Detect which cell encompasses the target text, then output its (X, Y) center coordinate. 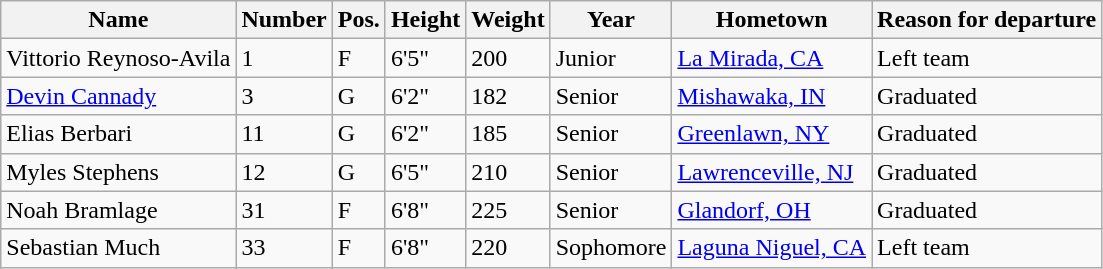
210 (508, 172)
Reason for departure (987, 20)
Laguna Niguel, CA (772, 248)
Glandorf, OH (772, 210)
Height (425, 20)
Weight (508, 20)
Noah Bramlage (118, 210)
Elias Berbari (118, 134)
Junior (611, 58)
La Mirada, CA (772, 58)
Number (284, 20)
3 (284, 96)
11 (284, 134)
Hometown (772, 20)
Devin Cannady (118, 96)
Name (118, 20)
Year (611, 20)
182 (508, 96)
185 (508, 134)
12 (284, 172)
1 (284, 58)
Greenlawn, NY (772, 134)
220 (508, 248)
225 (508, 210)
Lawrenceville, NJ (772, 172)
Pos. (358, 20)
200 (508, 58)
Myles Stephens (118, 172)
Vittorio Reynoso-Avila (118, 58)
Mishawaka, IN (772, 96)
Sebastian Much (118, 248)
31 (284, 210)
Sophomore (611, 248)
33 (284, 248)
